Find where the given text appears and provide that cell's center as [x, y] coordinate. 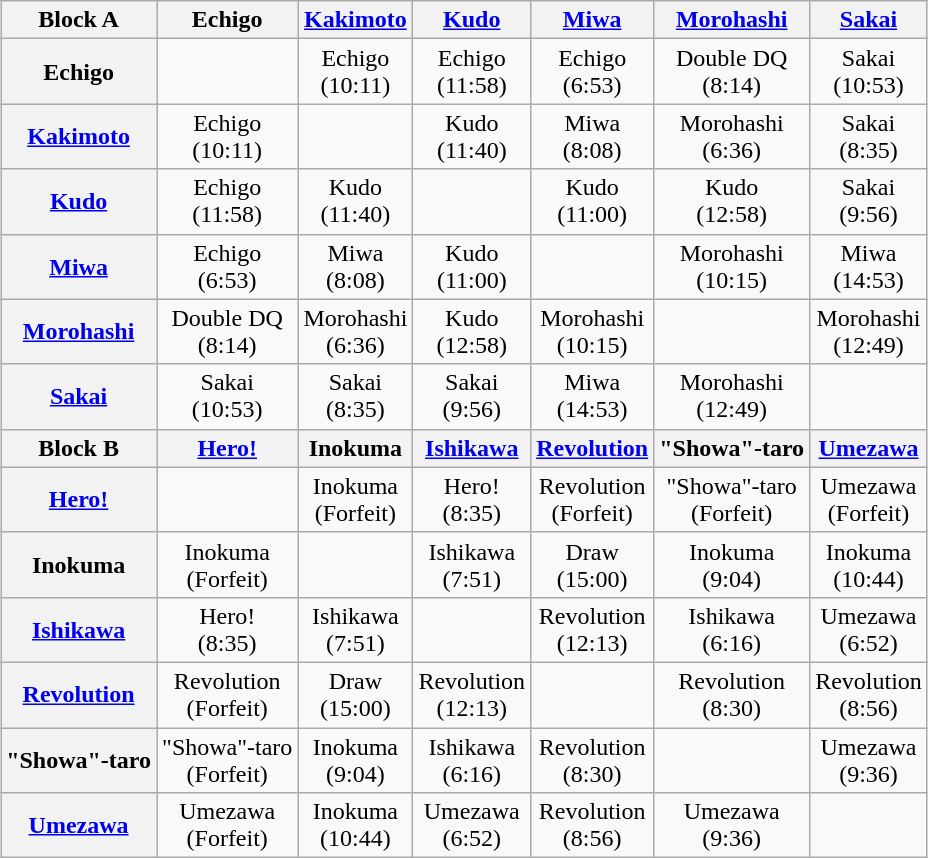
Block A [79, 20]
Block B [79, 448]
